Detect which cell encompasses the target text, then output its (X, Y) center coordinate. 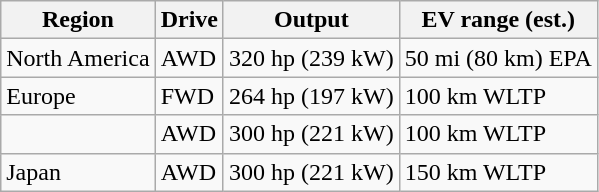
320 hp (239 kW) (311, 58)
EV range (est.) (498, 20)
Drive (189, 20)
150 km WLTP (498, 172)
Region (78, 20)
North America (78, 58)
Europe (78, 96)
50 mi (80 km) EPA (498, 58)
Output (311, 20)
FWD (189, 96)
264 hp (197 kW) (311, 96)
Japan (78, 172)
